Identify which cell holds the provided text, then report its (X, Y) central coordinate. 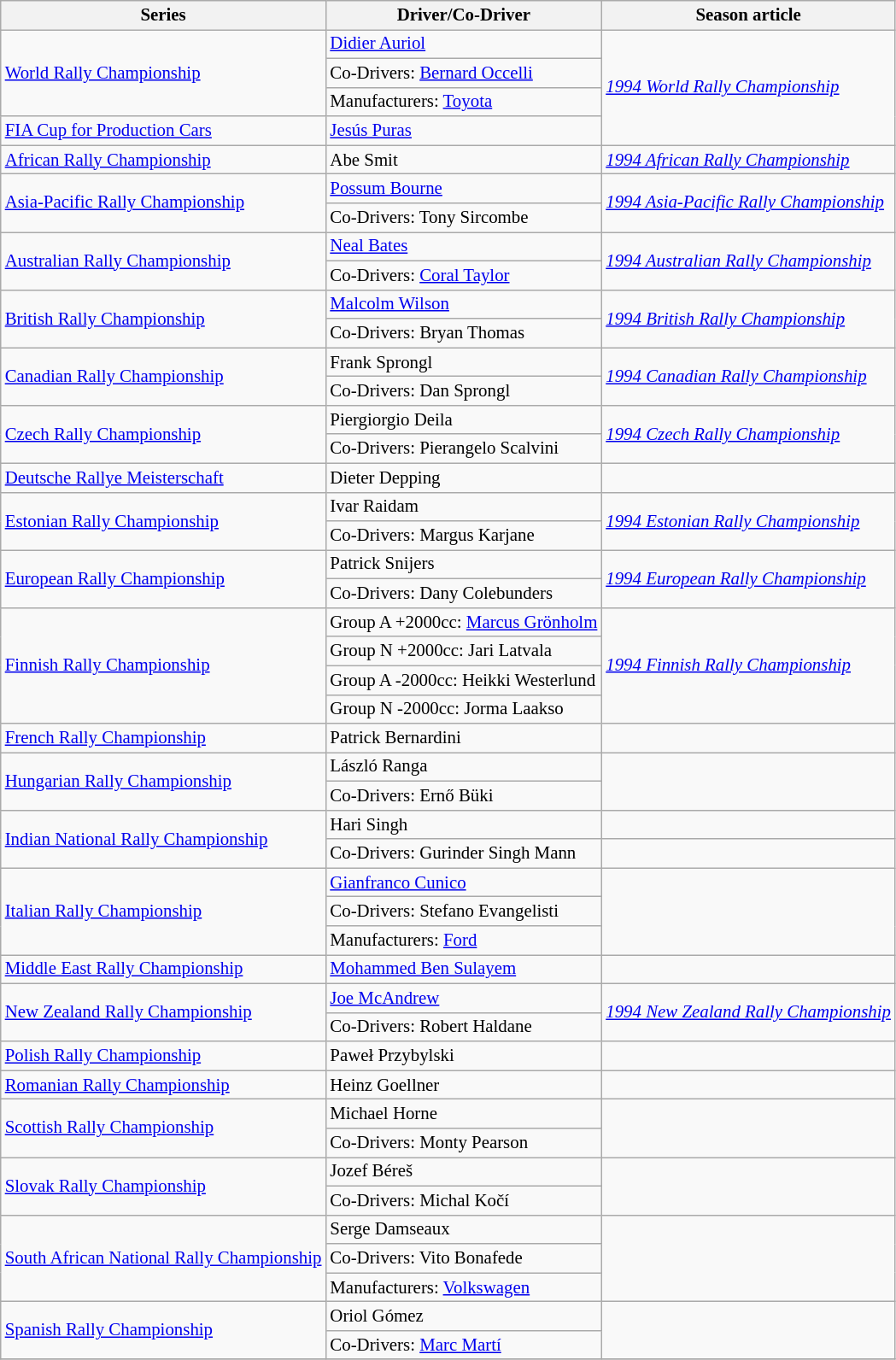
Co-Drivers: Margus Karjane (463, 536)
Asia-Pacific Rally Championship (164, 203)
Czech Rally Championship (164, 434)
Scottish Rally Championship (164, 1128)
1994 Asia-Pacific Rally Championship (748, 203)
Spanish Rally Championship (164, 1331)
Heinz Goellner (463, 1085)
Patrick Snijers (463, 565)
Driver/Co-Driver (463, 15)
British Rally Championship (164, 319)
Hari Singh (463, 824)
Co-Drivers: Coral Taylor (463, 275)
Frank Sprongl (463, 362)
Season article (748, 15)
Middle East Rally Championship (164, 970)
Malcolm Wilson (463, 304)
Manufacturers: Volkswagen (463, 1287)
Group A +2000cc: Marcus Grönholm (463, 622)
Abe Smit (463, 160)
Slovak Rally Championship (164, 1186)
Jozef Béreš (463, 1171)
1994 African Rally Championship (748, 160)
1994 British Rally Championship (748, 319)
Co-Drivers: Dan Sprongl (463, 391)
Gianfranco Cunico (463, 882)
1994 European Rally Championship (748, 579)
Co-Drivers: Dany Colebunders (463, 594)
New Zealand Rally Championship (164, 1012)
Finnish Rally Championship (164, 665)
Joe McAndrew (463, 998)
Romanian Rally Championship (164, 1085)
Co-Drivers: Robert Haldane (463, 1027)
Co-Drivers: Tony Sircombe (463, 218)
Didier Auriol (463, 44)
Paweł Przybylski (463, 1056)
Group A -2000cc: Heikki Westerlund (463, 680)
World Rally Championship (164, 73)
African Rally Championship (164, 160)
Jesús Puras (463, 131)
Co-Drivers: Marc Martí (463, 1345)
Manufacturers: Toyota (463, 102)
Italian Rally Championship (164, 912)
Piergiorgio Deila (463, 419)
1994 New Zealand Rally Championship (748, 1012)
Co-Drivers: Bernard Occelli (463, 73)
Co-Drivers: Stefano Evangelisti (463, 912)
1994 Canadian Rally Championship (748, 377)
Ivar Raidam (463, 507)
Group N -2000cc: Jorma Laakso (463, 709)
Co-Drivers: Gurinder Singh Mann (463, 853)
1994 Czech Rally Championship (748, 434)
South African National Rally Championship (164, 1258)
Indian National Rally Championship (164, 839)
Manufacturers: Ford (463, 941)
Possum Bourne (463, 189)
Co-Drivers: Pierangelo Scalvini (463, 448)
European Rally Championship (164, 579)
Michael Horne (463, 1114)
Patrick Bernardini (463, 738)
Dieter Depping (463, 478)
Co-Drivers: Monty Pearson (463, 1143)
Hungarian Rally Championship (164, 782)
Co-Drivers: Bryan Thomas (463, 333)
French Rally Championship (164, 738)
Co-Drivers: Vito Bonafede (463, 1258)
FIA Cup for Production Cars (164, 131)
1994 Finnish Rally Championship (748, 665)
Oriol Gómez (463, 1316)
Series (164, 15)
Co-Drivers: Michal Kočí (463, 1200)
Serge Damseaux (463, 1229)
1994 Australian Rally Championship (748, 261)
László Ranga (463, 767)
Mohammed Ben Sulayem (463, 970)
Neal Bates (463, 246)
Group N +2000cc: Jari Latvala (463, 651)
Australian Rally Championship (164, 261)
Co-Drivers: Ernő Büki (463, 795)
Estonian Rally Championship (164, 521)
1994 World Rally Championship (748, 87)
Deutsche Rallye Meisterschaft (164, 478)
Canadian Rally Championship (164, 377)
Polish Rally Championship (164, 1056)
1994 Estonian Rally Championship (748, 521)
